Search for the cell housing the specified text and yield its (X, Y) center coordinate. 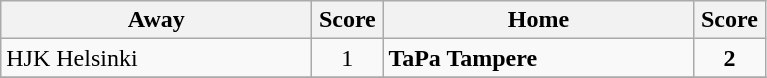
TaPa Tampere (538, 58)
Away (156, 20)
1 (348, 58)
Home (538, 20)
2 (730, 58)
HJK Helsinki (156, 58)
